Identify which cell holds the provided text, then report its (X, Y) central coordinate. 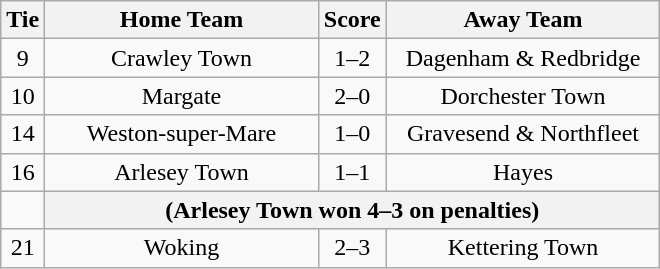
14 (23, 134)
10 (23, 96)
Woking (182, 248)
1–1 (352, 172)
Arlesey Town (182, 172)
21 (23, 248)
Dorchester Town (523, 96)
Gravesend & Northfleet (523, 134)
(Arlesey Town won 4–3 on penalties) (352, 210)
Home Team (182, 20)
1–2 (352, 58)
Away Team (523, 20)
Dagenham & Redbridge (523, 58)
2–0 (352, 96)
Kettering Town (523, 248)
Hayes (523, 172)
Score (352, 20)
Tie (23, 20)
2–3 (352, 248)
Margate (182, 96)
Weston-super-Mare (182, 134)
9 (23, 58)
Crawley Town (182, 58)
16 (23, 172)
1–0 (352, 134)
